Determine the [x, y] coordinate at the center of the cell enclosing the given text.  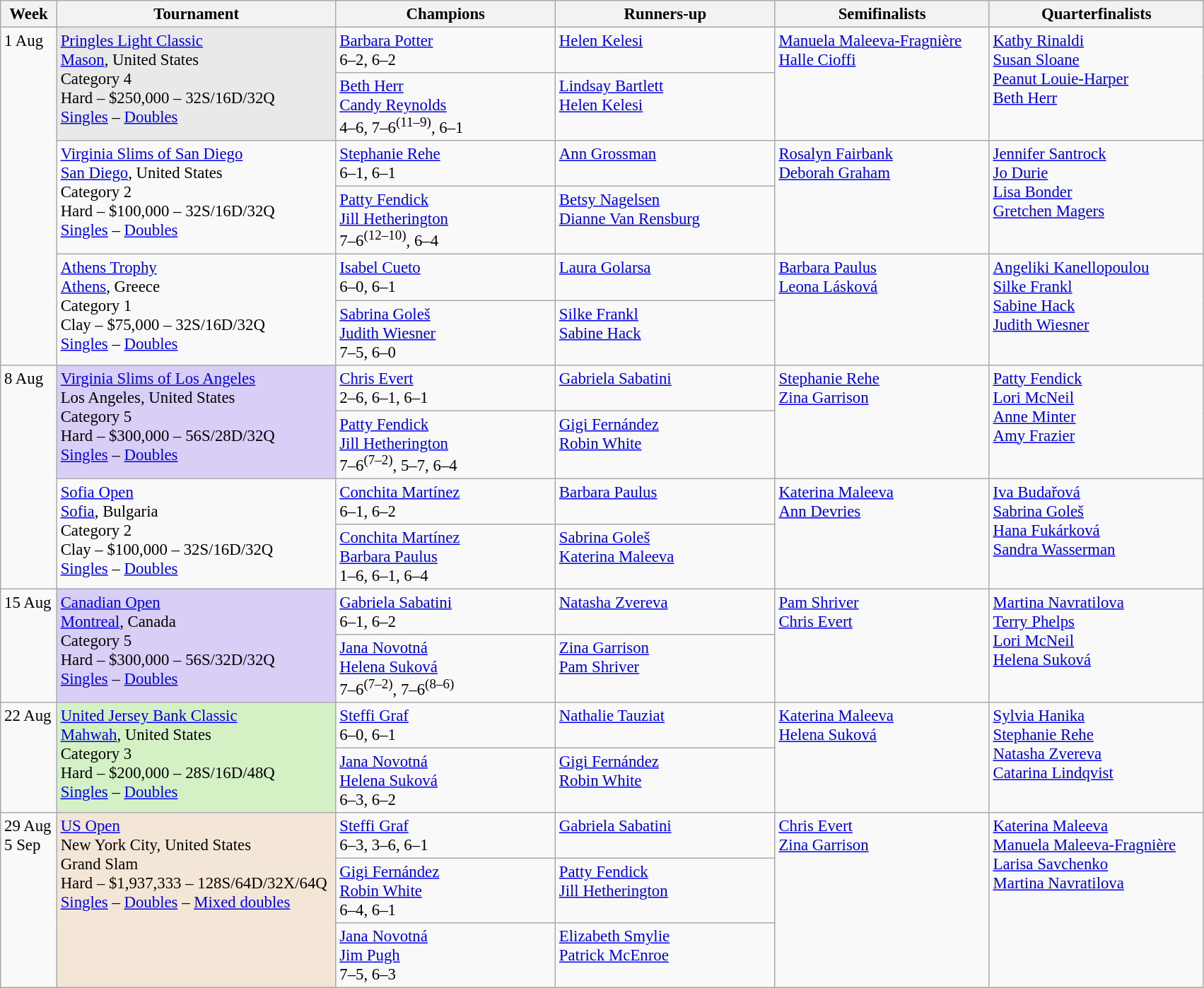
Nathalie Tauziat [666, 725]
Martina Navratilova Terry Phelps Lori McNeil Helena Suková [1096, 646]
Canadian OpenMontreal, CanadaCategory 5 Hard – $300,000 – 56S/32D/32Q Singles – Doubles [197, 646]
United Jersey Bank ClassicMahwah, United StatesCategory 3 Hard – $200,000 – 28S/16D/48Q Singles – Doubles [197, 758]
Virginia Slims of Los AngelesLos Angeles, United StatesCategory 5 Hard – $300,000 – 56S/28D/32Q Singles – Doubles [197, 421]
Helen Kelesi [666, 51]
Week [29, 14]
Lindsay Bartlett Helen Kelesi [666, 107]
Chris Evert Zina Garrison [882, 900]
Steffi Graf 6–3, 3–6, 6–1 [445, 835]
Barbara Potter6–2, 6–2 [445, 51]
Pam Shriver Chris Evert [882, 646]
Katerina Maleeva Ann Devries [882, 534]
Isabel Cueto6–0, 6–1 [445, 277]
Laura Golarsa [666, 277]
Natasha Zvereva [666, 612]
Steffi Graf 6–0, 6–1 [445, 725]
Barbara Paulus [666, 502]
Sylvia Hanika Stephanie Rehe Natasha Zvereva Catarina Lindqvist [1096, 758]
Patty Fendick Lori McNeil Anne Minter Amy Frazier [1096, 421]
Patty Fendick Jill Hetherington [666, 891]
Stephanie Rehe Zina Garrison [882, 421]
Chris Evert2–6, 6–1, 6–1 [445, 387]
Sabrina Goleš Katerina Maleeva [666, 557]
Betsy Nagelsen Dianne Van Rensburg [666, 220]
Ann Grossman [666, 164]
Semifinalists [882, 14]
Stephanie Rehe6–1, 6–1 [445, 164]
Gigi Fernández Robin White 6–4, 6–1 [445, 891]
Manuela Maleeva-Fragnière Halle Cioffi [882, 85]
22 Aug [29, 758]
Champions [445, 14]
Gabriela Sabatini6–1, 6–2 [445, 612]
Jana Novotná Helena Suková 7–6(7–2), 7–6(8–6) [445, 669]
Quarterfinalists [1096, 14]
US OpenNew York City, United StatesGrand Slam Hard – $1,937,333 – 128S/64D/32X/64Q Singles – Doubles – Mixed doubles [197, 900]
Tournament [197, 14]
Patty Fendick Jill Hetherington7–6(7–2), 5–7, 6–4 [445, 445]
15 Aug [29, 646]
Zina Garrison Pam Shriver [666, 669]
Rosalyn Fairbank Deborah Graham [882, 198]
Sofia OpenSofia, BulgariaCategory 2 Clay – $100,000 – 32S/16D/32Q Singles – Doubles [197, 534]
Virginia Slims of San DiegoSan Diego, United StatesCategory 2 Hard – $100,000 – 32S/16D/32Q Singles – Doubles [197, 198]
Jennifer Santrock Jo Durie Lisa Bonder Gretchen Magers [1096, 198]
Iva Budařová Sabrina Goleš Hana Fukárková Sandra Wasserman [1096, 534]
Jana Novotná Helena Suková 6–3, 6–2 [445, 781]
Angeliki Kanellopoulou Silke Frankl Sabine Hack Judith Wiesner [1096, 310]
Jana Novotná Jim Pugh 7–5, 6–3 [445, 955]
Athens TrophyAthens, GreeceCategory 1 Clay – $75,000 – 32S/16D/32Q Singles – Doubles [197, 310]
Pringles Light ClassicMason, United StatesCategory 4 Hard – $250,000 – 32S/16D/32Q Singles – Doubles [197, 85]
Conchita Martínez6–1, 6–2 [445, 502]
1 Aug [29, 196]
Patty Fendick Jill Hetherington7–6(12–10), 6–4 [445, 220]
Silke Frankl Sabine Hack [666, 333]
Beth Herr Candy Reynolds4–6, 7–6(11–9), 6–1 [445, 107]
Conchita Martínez Barbara Paulus1–6, 6–1, 6–4 [445, 557]
Runners-up [666, 14]
8 Aug [29, 476]
29 Aug5 Sep [29, 900]
Katerina Maleeva Manuela Maleeva-Fragnière Larisa Savchenko Martina Navratilova [1096, 900]
Barbara Paulus Leona Lásková [882, 310]
Sabrina Goleš Judith Wiesner7–5, 6–0 [445, 333]
Katerina Maleeva Helena Suková [882, 758]
Kathy Rinaldi Susan Sloane Peanut Louie-Harper Beth Herr [1096, 85]
Elizabeth Smylie Patrick McEnroe [666, 955]
